Return [x, y] of the center of cell containing provided text 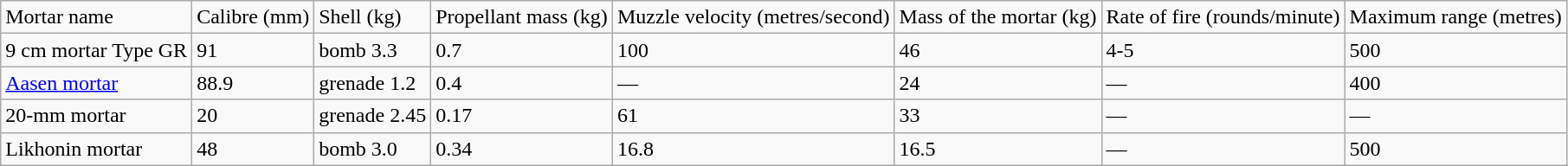
16.8 [753, 149]
33 [997, 116]
24 [997, 83]
bomb 3.3 [372, 50]
Shell (kg) [372, 17]
Propellant mass (kg) [522, 17]
0.34 [522, 149]
20 [253, 116]
9 cm mortar Type GR [97, 50]
Mass of the mortar (kg) [997, 17]
400 [1455, 83]
48 [253, 149]
100 [753, 50]
4-5 [1223, 50]
grenade 1.2 [372, 83]
0.7 [522, 50]
Calibre (mm) [253, 17]
0.17 [522, 116]
Aasen mortar [97, 83]
61 [753, 116]
16.5 [997, 149]
20-mm mortar [97, 116]
Muzzle velocity (metres/second) [753, 17]
0.4 [522, 83]
Maximum range (metres) [1455, 17]
bomb 3.0 [372, 149]
46 [997, 50]
Mortar name [97, 17]
88.9 [253, 83]
grenade 2.45 [372, 116]
Rate of fire (rounds/minute) [1223, 17]
Likhonin mortar [97, 149]
91 [253, 50]
